Extract the (X, Y) coordinate from the center of the cell holding the provided text.  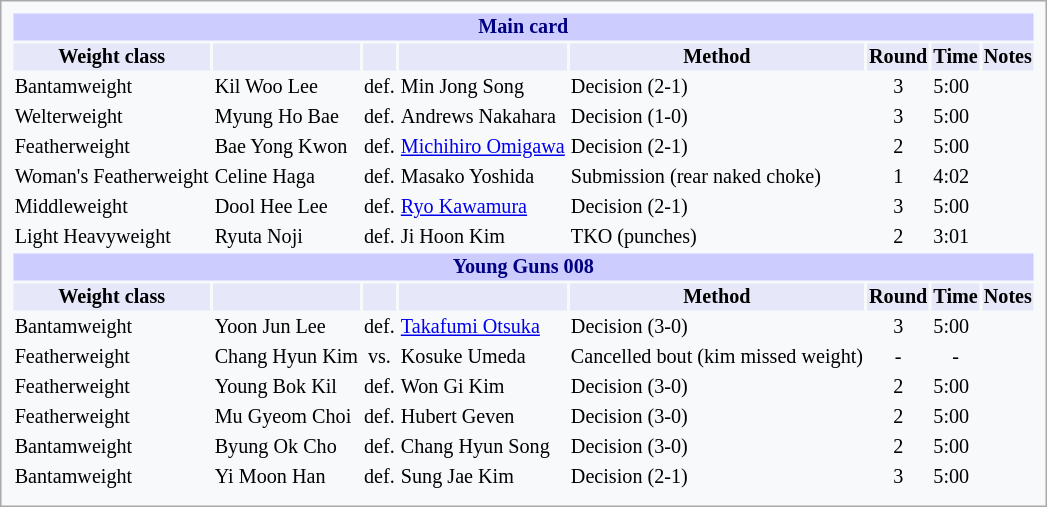
3:01 (956, 236)
TKO (punches) (716, 236)
Kil Woo Lee (286, 86)
Min Jong Song (482, 86)
Dool Hee Lee (286, 206)
Decision (1-0) (716, 116)
Ryo Kawamura (482, 206)
Chang Hyun Song (482, 446)
Cancelled bout (kim missed weight) (716, 356)
Submission (rear naked choke) (716, 176)
Kosuke Umeda (482, 356)
Middleweight (112, 206)
Young Guns 008 (523, 266)
Masako Yoshida (482, 176)
Yi Moon Han (286, 476)
Takafumi Otsuka (482, 326)
4:02 (956, 176)
Andrews Nakahara (482, 116)
Chang Hyun Kim (286, 356)
Light Heavyweight (112, 236)
vs. (380, 356)
Sung Jae Kim (482, 476)
Yoon Jun Lee (286, 326)
Bae Yong Kwon (286, 146)
Hubert Geven (482, 416)
Ji Hoon Kim (482, 236)
Byung Ok Cho (286, 446)
Ryuta Noji (286, 236)
Young Bok Kil (286, 386)
Welterweight (112, 116)
Won Gi Kim (482, 386)
1 (898, 176)
Mu Gyeom Choi (286, 416)
Celine Haga (286, 176)
Myung Ho Bae (286, 116)
Michihiro Omigawa (482, 146)
Woman's Featherweight (112, 176)
Main card (523, 26)
